Find where the given text appears and provide that cell's center as [X, Y] coordinate. 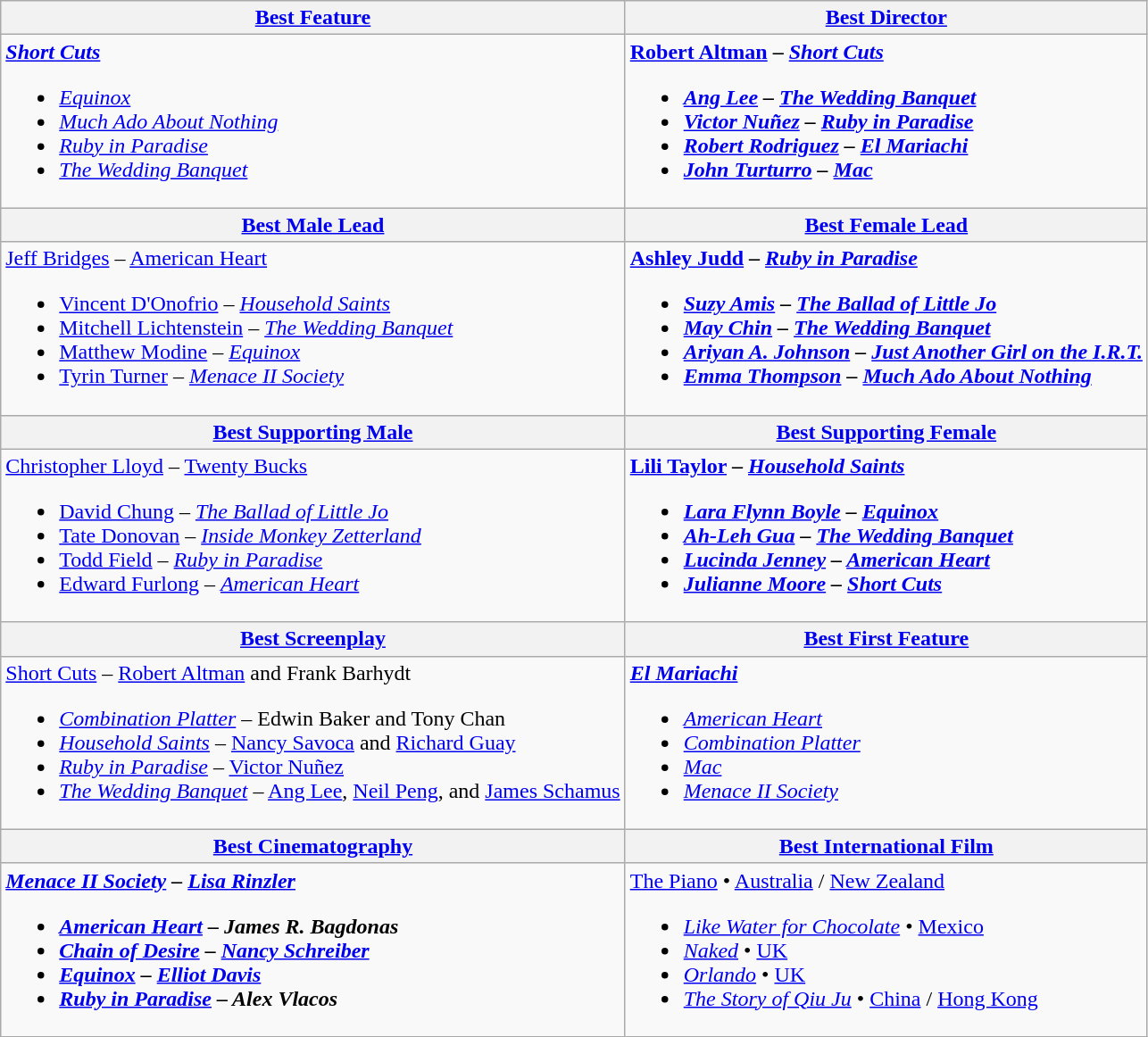
Best Screenplay [312, 639]
Best International Film [886, 846]
Best Director [886, 18]
Best Male Lead [312, 225]
Lili Taylor – Household SaintsLara Flynn Boyle – EquinoxAh-Leh Gua – The Wedding BanquetLucinda Jenney – American HeartJulianne Moore – Short Cuts [886, 535]
Best Feature [312, 18]
Short CutsEquinoxMuch Ado About NothingRuby in ParadiseThe Wedding Banquet [312, 121]
Best Supporting Female [886, 432]
Robert Altman – Short CutsAng Lee – The Wedding BanquetVictor Nuñez – Ruby in ParadiseRobert Rodriguez – El MariachiJohn Turturro – Mac [886, 121]
Best Cinematography [312, 846]
Best Supporting Male [312, 432]
Best Female Lead [886, 225]
Best First Feature [886, 639]
El MariachiAmerican HeartCombination PlatterMacMenace II Society [886, 742]
The Piano • Australia / New ZealandLike Water for Chocolate • MexicoNaked • UKOrlando • UKThe Story of Qiu Ju • China / Hong Kong [886, 950]
